From the cell containing the given text, extract its center point as [x, y] coordinate. 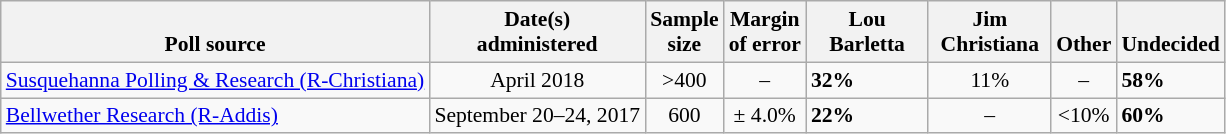
Undecided [1170, 32]
>400 [684, 80]
11% [990, 80]
JimChristiana [990, 32]
Other [1084, 32]
600 [684, 116]
April 2018 [537, 80]
Date(s)administered [537, 32]
<10% [1084, 116]
58% [1170, 80]
32% [868, 80]
Poll source [216, 32]
± 4.0% [765, 116]
September 20–24, 2017 [537, 116]
Samplesize [684, 32]
60% [1170, 116]
LouBarletta [868, 32]
Bellwether Research (R-Addis) [216, 116]
Marginof error [765, 32]
Susquehanna Polling & Research (R-Christiana) [216, 80]
22% [868, 116]
